Return (x, y) of the center of cell containing provided text 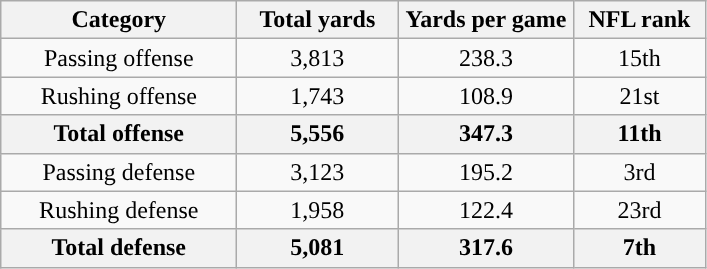
1,958 (318, 210)
21st (640, 96)
108.9 (486, 96)
Total offense (119, 134)
347.3 (486, 134)
3,813 (318, 58)
Total defense (119, 248)
Yards per game (486, 20)
23rd (640, 210)
3rd (640, 172)
3,123 (318, 172)
5,556 (318, 134)
15th (640, 58)
11th (640, 134)
195.2 (486, 172)
Passing offense (119, 58)
317.6 (486, 248)
NFL rank (640, 20)
Category (119, 20)
1,743 (318, 96)
7th (640, 248)
5,081 (318, 248)
Passing defense (119, 172)
Total yards (318, 20)
Rushing defense (119, 210)
238.3 (486, 58)
122.4 (486, 210)
Rushing offense (119, 96)
